For the text-containing cell, return its midpoint in (X, Y) coordinate format. 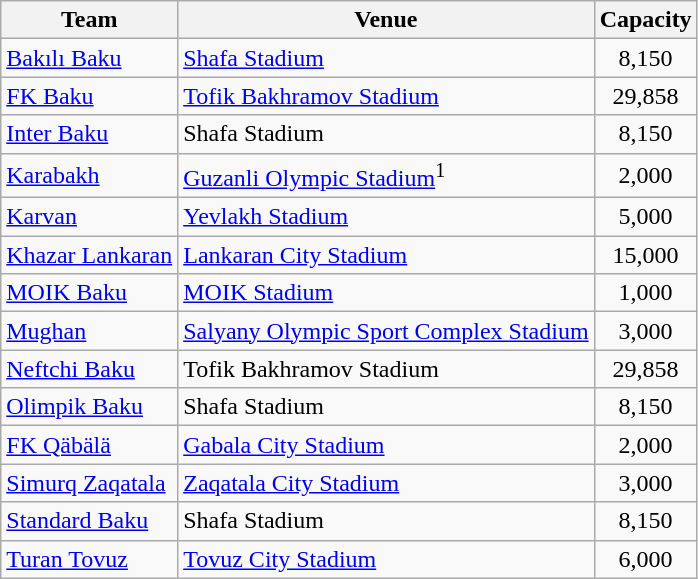
1,000 (646, 293)
Simurq Zaqatala (90, 483)
Tovuz City Stadium (386, 559)
Karvan (90, 217)
Olimpik Baku (90, 407)
Salyany Olympic Sport Complex Stadium (386, 331)
Venue (386, 20)
5,000 (646, 217)
Standard Baku (90, 521)
Guzanli Olympic Stadium1 (386, 176)
Bakılı Baku (90, 58)
Inter Baku (90, 134)
Mughan (90, 331)
Yevlakh Stadium (386, 217)
Team (90, 20)
Karabakh (90, 176)
15,000 (646, 255)
Turan Tovuz (90, 559)
FK Qäbälä (90, 445)
Capacity (646, 20)
Zaqatala City Stadium (386, 483)
6,000 (646, 559)
Lankaran City Stadium (386, 255)
Khazar Lankaran (90, 255)
MOIK Baku (90, 293)
Neftchi Baku (90, 369)
Gabala City Stadium (386, 445)
MOIK Stadium (386, 293)
FK Baku (90, 96)
